Locate the cell with the specified text and output its [x, y] center coordinate. 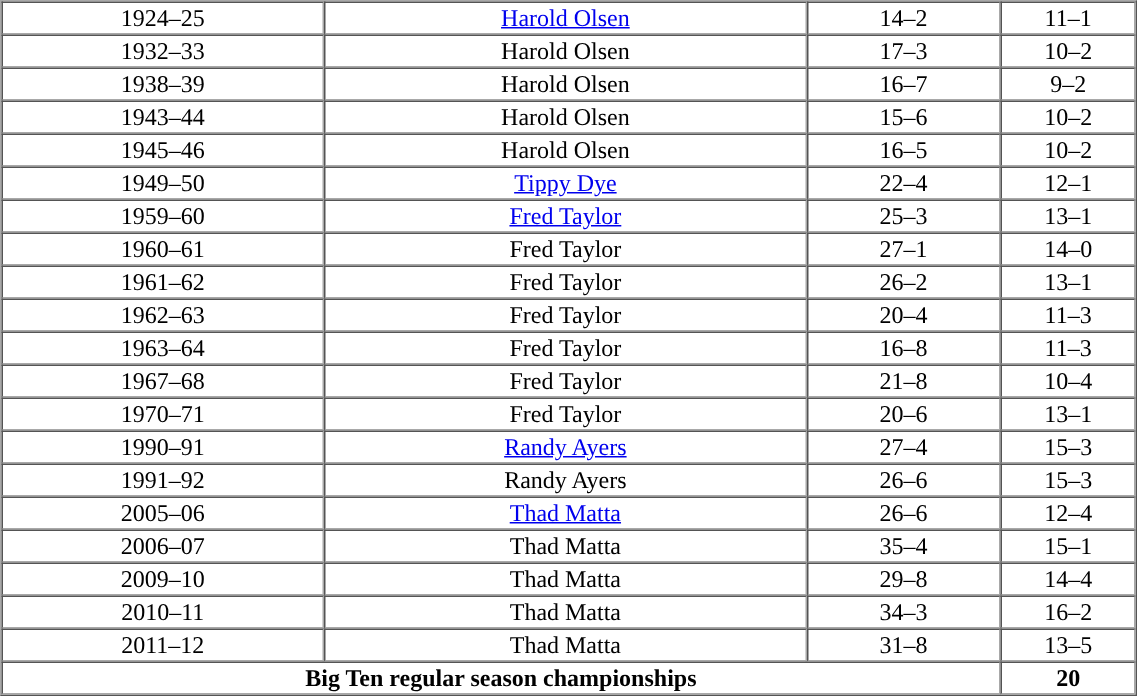
2011–12 [164, 644]
16–8 [904, 348]
31–8 [904, 644]
10–4 [1068, 380]
1945–46 [164, 150]
1932–33 [164, 50]
15–1 [1068, 546]
2005–06 [164, 512]
12–4 [1068, 512]
27–4 [904, 446]
Tippy Dye [566, 182]
26–2 [904, 282]
1949–50 [164, 182]
14–0 [1068, 248]
21–8 [904, 380]
1970–71 [164, 414]
29–8 [904, 578]
13–5 [1068, 644]
14–2 [904, 18]
12–1 [1068, 182]
2010–11 [164, 612]
20–4 [904, 314]
2006–07 [164, 546]
16–7 [904, 84]
25–3 [904, 216]
1960–61 [164, 248]
20–6 [904, 414]
15–6 [904, 116]
16–5 [904, 150]
1990–91 [164, 446]
1938–39 [164, 84]
2009–10 [164, 578]
1991–92 [164, 480]
35–4 [904, 546]
20 [1068, 678]
22–4 [904, 182]
1962–63 [164, 314]
17–3 [904, 50]
11–1 [1068, 18]
1961–62 [164, 282]
1963–64 [164, 348]
27–1 [904, 248]
1924–25 [164, 18]
1967–68 [164, 380]
34–3 [904, 612]
9–2 [1068, 84]
1943–44 [164, 116]
Big Ten regular season championships [502, 678]
16–2 [1068, 612]
1959–60 [164, 216]
14–4 [1068, 578]
